Find where the given text appears and provide that cell's center as (X, Y) coordinate. 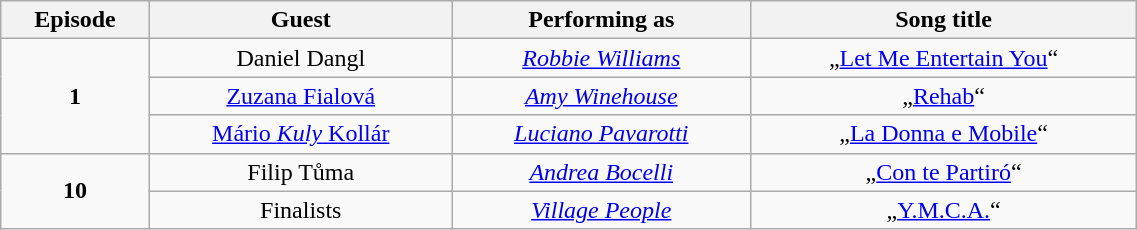
Daniel Dangl (300, 58)
„Con te Partiró“ (943, 172)
Village People (601, 210)
„La Donna e Mobile“ (943, 134)
Finalists (300, 210)
Episode (76, 20)
„Let Me Entertain You“ (943, 58)
Guest (300, 20)
Andrea Bocelli (601, 172)
Song title (943, 20)
„Rehab“ (943, 96)
Robbie Williams (601, 58)
Amy Winehouse (601, 96)
Performing as (601, 20)
Filip Tůma (300, 172)
10 (76, 191)
Mário Kuly Kollár (300, 134)
„Y.M.C.A.“ (943, 210)
Luciano Pavarotti (601, 134)
Zuzana Fialová (300, 96)
1 (76, 96)
